Detect which cell encompasses the target text, then output its (x, y) center coordinate. 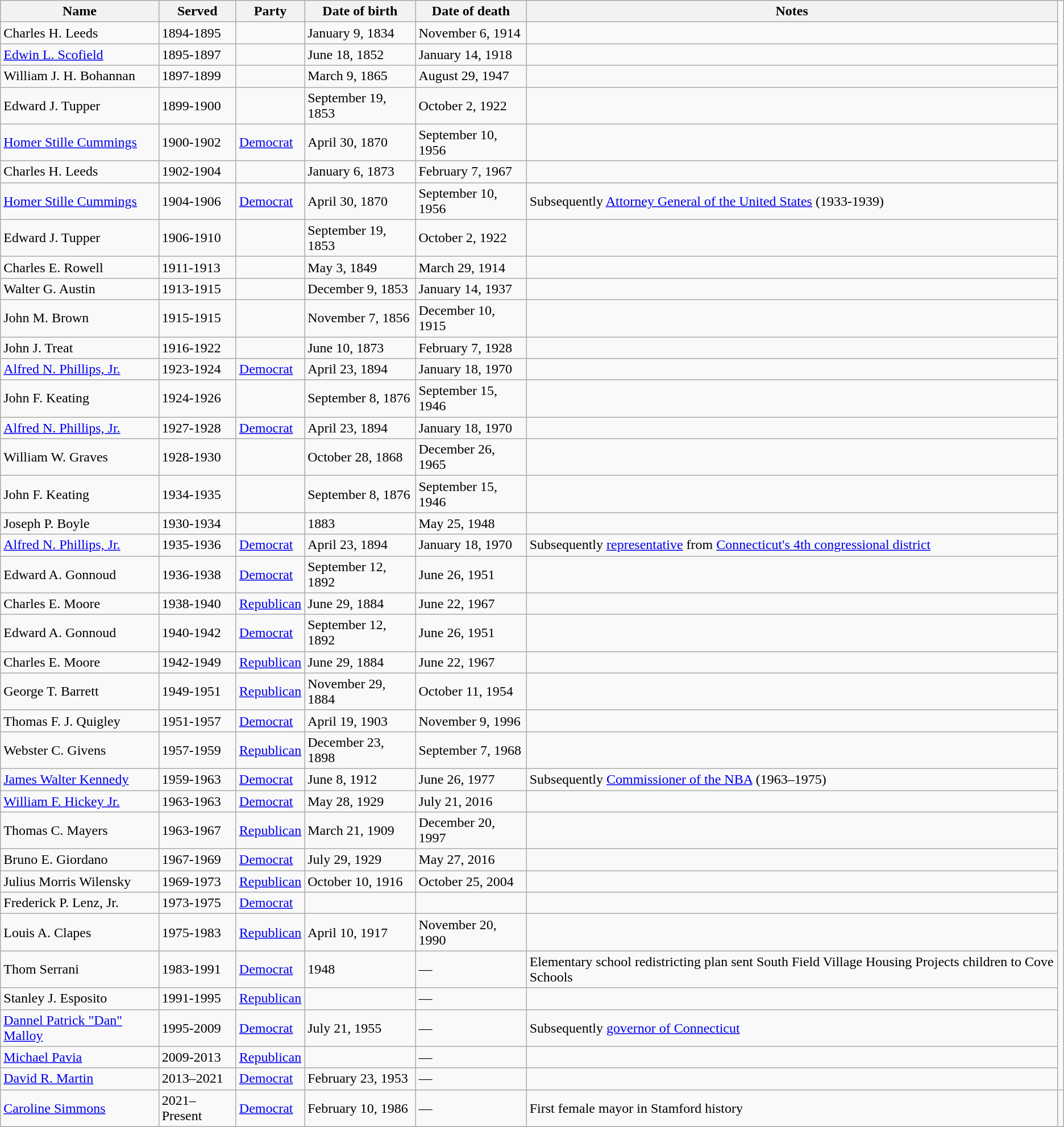
August 29, 1947 (471, 76)
William W. Graves (80, 457)
1911-1913 (197, 267)
George T. Barrett (80, 691)
Dannel Patrick "Dan" Malloy (80, 1028)
1967-1969 (197, 860)
John M. Brown (80, 318)
Thomas C. Mayers (80, 831)
1942-1949 (197, 662)
Frederick P. Lenz, Jr. (80, 903)
1924-1926 (197, 399)
Party (270, 11)
1936-1938 (197, 574)
Date of birth (360, 11)
February 10, 1986 (360, 1108)
2021–Present (197, 1108)
First female mayor in Stamford history (792, 1108)
William J. H. Bohannan (80, 76)
1904-1906 (197, 201)
September 7, 1968 (471, 750)
Thom Serrani (80, 970)
1938-1940 (197, 604)
Subsequently Commissioner of the NBA (1963–1975) (792, 779)
October 10, 1916 (360, 881)
1963-1963 (197, 801)
December 20, 1997 (471, 831)
1916-1922 (197, 347)
1959-1963 (197, 779)
David R. Martin (80, 1079)
Served (197, 11)
Name (80, 11)
October 25, 2004 (471, 881)
October 28, 1868 (360, 457)
January 14, 1937 (471, 289)
October 11, 1954 (471, 691)
April 19, 1903 (360, 721)
February 23, 1953 (360, 1079)
November 6, 1914 (471, 33)
Louis A. Clapes (80, 932)
Bruno E. Giordano (80, 860)
Walter G. Austin (80, 289)
Edwin L. Scofield (80, 55)
February 7, 1928 (471, 347)
1951-1957 (197, 721)
May 3, 1849 (360, 267)
1957-1959 (197, 750)
1948 (360, 970)
March 9, 1865 (360, 76)
March 29, 1914 (471, 267)
February 7, 1967 (471, 172)
December 9, 1853 (360, 289)
1902-1904 (197, 172)
November 20, 1990 (471, 932)
Notes (792, 11)
Webster C. Givens (80, 750)
1934-1935 (197, 494)
Joseph P. Boyle (80, 523)
November 9, 1996 (471, 721)
1883 (360, 523)
Date of death (471, 11)
1915-1915 (197, 318)
July 21, 2016 (471, 801)
June 26, 1977 (471, 779)
John J. Treat (80, 347)
June 10, 1873 (360, 347)
Caroline Simmons (80, 1108)
1983-1991 (197, 970)
1930-1934 (197, 523)
1969-1973 (197, 881)
1928-1930 (197, 457)
January 9, 1834 (360, 33)
1963-1967 (197, 831)
June 18, 1852 (360, 55)
Michael Pavia (80, 1057)
May 28, 1929 (360, 801)
1897-1899 (197, 76)
Elementary school redistricting plan sent South Field Village Housing Projects children to Cove Schools (792, 970)
Subsequently Attorney General of the United States (1933-1939) (792, 201)
December 26, 1965 (471, 457)
James Walter Kennedy (80, 779)
November 29, 1884 (360, 691)
July 21, 1955 (360, 1028)
1940-1942 (197, 633)
1991-1995 (197, 999)
2009-2013 (197, 1057)
2013–2021 (197, 1079)
January 14, 1918 (471, 55)
1895-1897 (197, 55)
Charles E. Rowell (80, 267)
December 23, 1898 (360, 750)
December 10, 1915 (471, 318)
Julius Morris Wilensky (80, 881)
1899-1900 (197, 106)
November 7, 1856 (360, 318)
1949-1951 (197, 691)
May 25, 1948 (471, 523)
1900-1902 (197, 142)
1906-1910 (197, 238)
March 21, 1909 (360, 831)
April 10, 1917 (360, 932)
1927-1928 (197, 428)
1973-1975 (197, 903)
Subsequently governor of Connecticut (792, 1028)
1935-1936 (197, 545)
1975-1983 (197, 932)
Subsequently representative from Connecticut's 4th congressional district (792, 545)
July 29, 1929 (360, 860)
Stanley J. Esposito (80, 999)
May 27, 2016 (471, 860)
William F. Hickey Jr. (80, 801)
June 8, 1912 (360, 779)
1923-1924 (197, 369)
1995-2009 (197, 1028)
Thomas F. J. Quigley (80, 721)
1913-1915 (197, 289)
1894-1895 (197, 33)
January 6, 1873 (360, 172)
